Return [X, Y] of the center of cell containing provided text 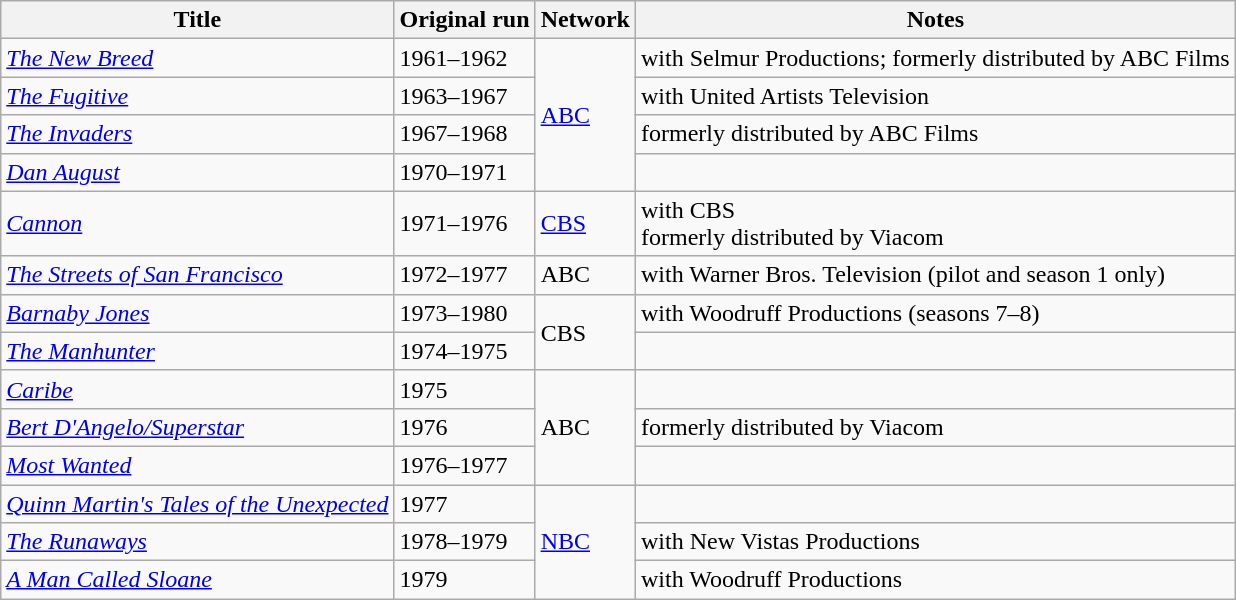
A Man Called Sloane [198, 580]
1971–1976 [464, 224]
1967–1968 [464, 134]
The Streets of San Francisco [198, 275]
Bert D'Angelo/Superstar [198, 427]
1963–1967 [464, 96]
The Fugitive [198, 96]
with New Vistas Productions [935, 542]
1973–1980 [464, 313]
Cannon [198, 224]
Network [585, 20]
Title [198, 20]
The Runaways [198, 542]
with United Artists Television [935, 96]
1961–1962 [464, 58]
The New Breed [198, 58]
Original run [464, 20]
with Selmur Productions; formerly distributed by ABC Films [935, 58]
1974–1975 [464, 351]
The Invaders [198, 134]
1979 [464, 580]
formerly distributed by Viacom [935, 427]
Quinn Martin's Tales of the Unexpected [198, 503]
1976–1977 [464, 465]
1978–1979 [464, 542]
Caribe [198, 389]
Barnaby Jones [198, 313]
Dan August [198, 172]
with Warner Bros. Television (pilot and season 1 only) [935, 275]
with CBSformerly distributed by Viacom [935, 224]
1976 [464, 427]
formerly distributed by ABC Films [935, 134]
1975 [464, 389]
Notes [935, 20]
The Manhunter [198, 351]
1977 [464, 503]
1972–1977 [464, 275]
1970–1971 [464, 172]
with Woodruff Productions [935, 580]
NBC [585, 541]
Most Wanted [198, 465]
with Woodruff Productions (seasons 7–8) [935, 313]
